Scan for the cell matching the given text and deliver its [X, Y] coordinate at center. 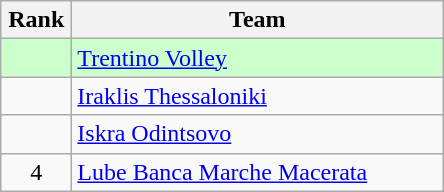
Team [258, 20]
4 [36, 172]
Lube Banca Marche Macerata [258, 172]
Rank [36, 20]
Iraklis Thessaloniki [258, 96]
Trentino Volley [258, 58]
Iskra Odintsovo [258, 134]
